Pinpoint the cell where the given text exists, returning its (X, Y) midpoint coordinate. 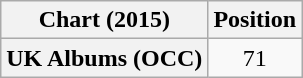
UK Albums (OCC) (104, 58)
71 (255, 58)
Chart (2015) (104, 20)
Position (255, 20)
